Detect which cell encompasses the target text, then output its [X, Y] center coordinate. 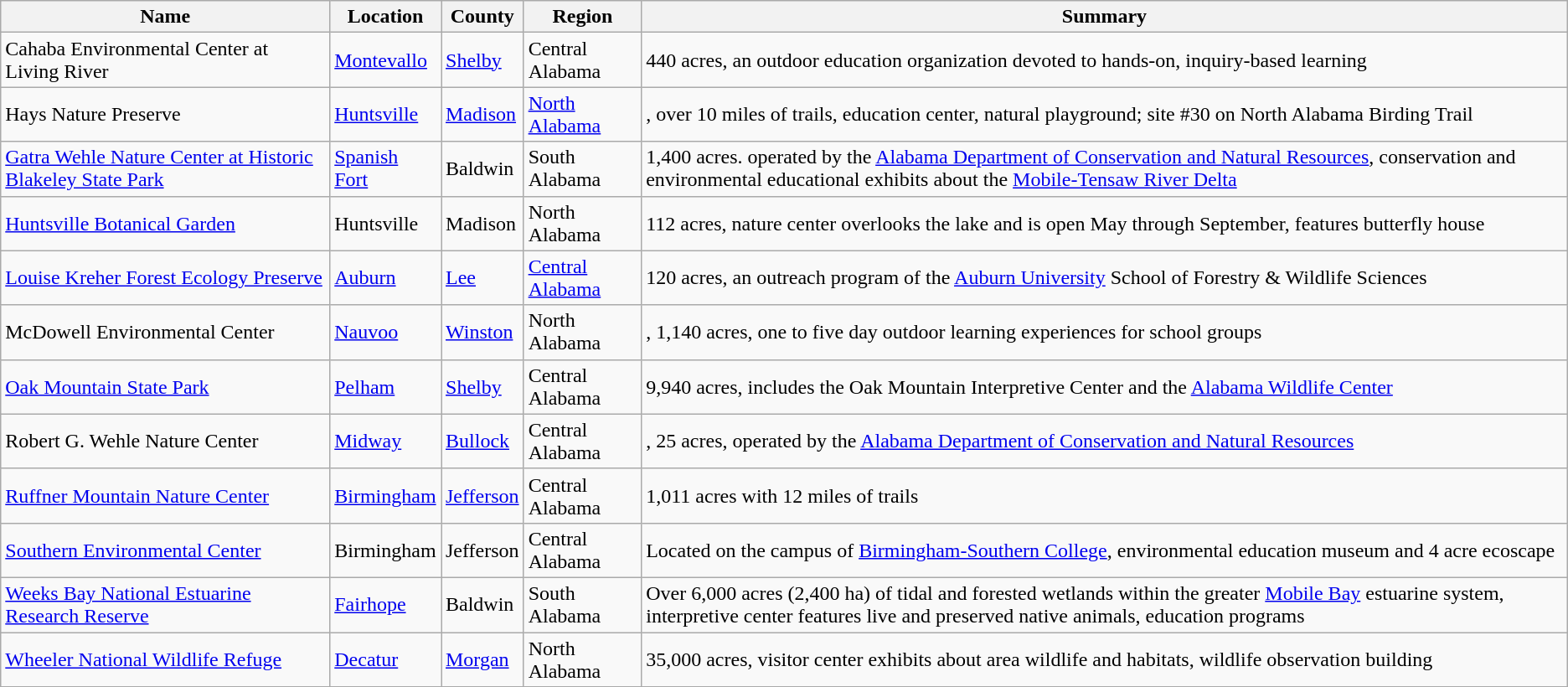
Ruffner Mountain Nature Center [166, 496]
Nauvoo [385, 332]
County [482, 17]
Oak Mountain State Park [166, 387]
, 1,140 acres, one to five day outdoor learning experiences for school groups [1105, 332]
Located on the campus of Birmingham-Southern College, environmental education museum and 4 acre ecoscape [1105, 550]
Summary [1105, 17]
Spanish Fort [385, 169]
Bullock [482, 441]
Weeks Bay National Estuarine Research Reserve [166, 605]
, 25 acres, operated by the Alabama Department of Conservation and Natural Resources [1105, 441]
Montevallo [385, 60]
9,940 acres, includes the Oak Mountain Interpretive Center and the Alabama Wildlife Center [1105, 387]
Fairhope [385, 605]
Name [166, 17]
Region [583, 17]
Auburn [385, 278]
Huntsville Botanical Garden [166, 223]
Winston [482, 332]
Wheeler National Wildlife Refuge [166, 659]
Hays Nature Preserve [166, 114]
Cahaba Environmental Center at Living River [166, 60]
112 acres, nature center overlooks the lake and is open May through September, features butterfly house [1105, 223]
120 acres, an outreach program of the Auburn University School of Forestry & Wildlife Sciences [1105, 278]
, over 10 miles of trails, education center, natural playground; site #30 on North Alabama Birding Trail [1105, 114]
Gatra Wehle Nature Center at Historic Blakeley State Park [166, 169]
Robert G. Wehle Nature Center [166, 441]
Midway [385, 441]
440 acres, an outdoor education organization devoted to hands-on, inquiry-based learning [1105, 60]
Pelham [385, 387]
Louise Kreher Forest Ecology Preserve [166, 278]
Location [385, 17]
Decatur [385, 659]
McDowell Environmental Center [166, 332]
1,011 acres with 12 miles of trails [1105, 496]
Southern Environmental Center [166, 550]
35,000 acres, visitor center exhibits about area wildlife and habitats, wildlife observation building [1105, 659]
Morgan [482, 659]
Lee [482, 278]
